Search for the cell housing the specified text and yield its (x, y) center coordinate. 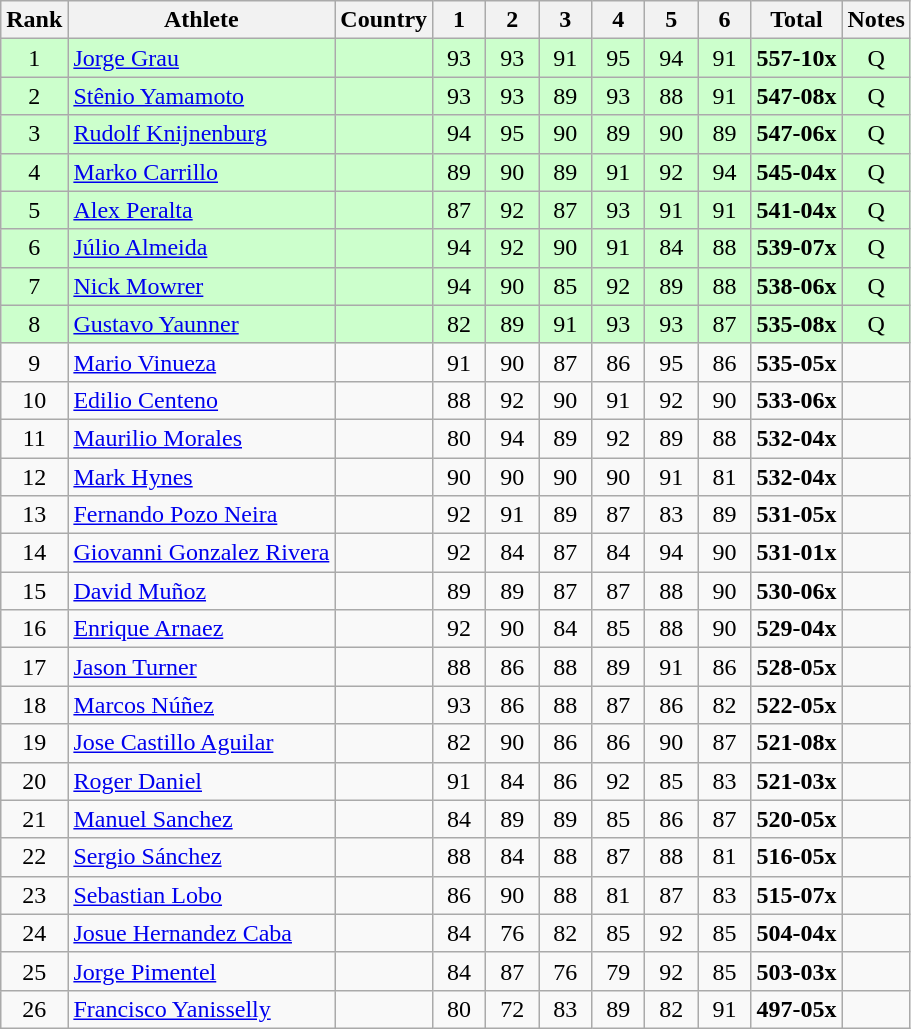
Nick Mowrer (202, 286)
Marcos Núñez (202, 705)
21 (34, 819)
Athlete (202, 20)
Giovanni Gonzalez Rivera (202, 553)
547-08x (796, 96)
13 (34, 515)
Gustavo Yaunner (202, 324)
26 (34, 1009)
531-01x (796, 553)
Notes (876, 20)
522-05x (796, 705)
17 (34, 667)
516-05x (796, 857)
541-04x (796, 210)
520-05x (796, 819)
557-10x (796, 58)
7 (34, 286)
538-06x (796, 286)
Jorge Pimentel (202, 971)
521-08x (796, 743)
8 (34, 324)
Rank (34, 20)
Francisco Yanisselly (202, 1009)
529-04x (796, 629)
25 (34, 971)
504-04x (796, 933)
533-06x (796, 400)
Roger Daniel (202, 781)
530-06x (796, 591)
14 (34, 553)
18 (34, 705)
497-05x (796, 1009)
Josue Hernandez Caba (202, 933)
Jorge Grau (202, 58)
23 (34, 895)
Mario Vinueza (202, 362)
10 (34, 400)
Country (384, 20)
Sebastian Lobo (202, 895)
22 (34, 857)
16 (34, 629)
15 (34, 591)
545-04x (796, 172)
535-05x (796, 362)
Jose Castillo Aguilar (202, 743)
20 (34, 781)
Enrique Arnaez (202, 629)
Jason Turner (202, 667)
Sergio Sánchez (202, 857)
Edilio Centeno (202, 400)
12 (34, 477)
Total (796, 20)
Alex Peralta (202, 210)
19 (34, 743)
11 (34, 438)
503-03x (796, 971)
Manuel Sanchez (202, 819)
Mark Hynes (202, 477)
Stênio Yamamoto (202, 96)
Maurilio Morales (202, 438)
531-05x (796, 515)
547-06x (796, 134)
528-05x (796, 667)
David Muñoz (202, 591)
Júlio Almeida (202, 248)
Marko Carrillo (202, 172)
Fernando Pozo Neira (202, 515)
24 (34, 933)
539-07x (796, 248)
521-03x (796, 781)
9 (34, 362)
72 (512, 1009)
535-08x (796, 324)
515-07x (796, 895)
Rudolf Knijnenburg (202, 134)
79 (618, 971)
